Output the (x, y) coordinate of the center of the cell containing the given text.  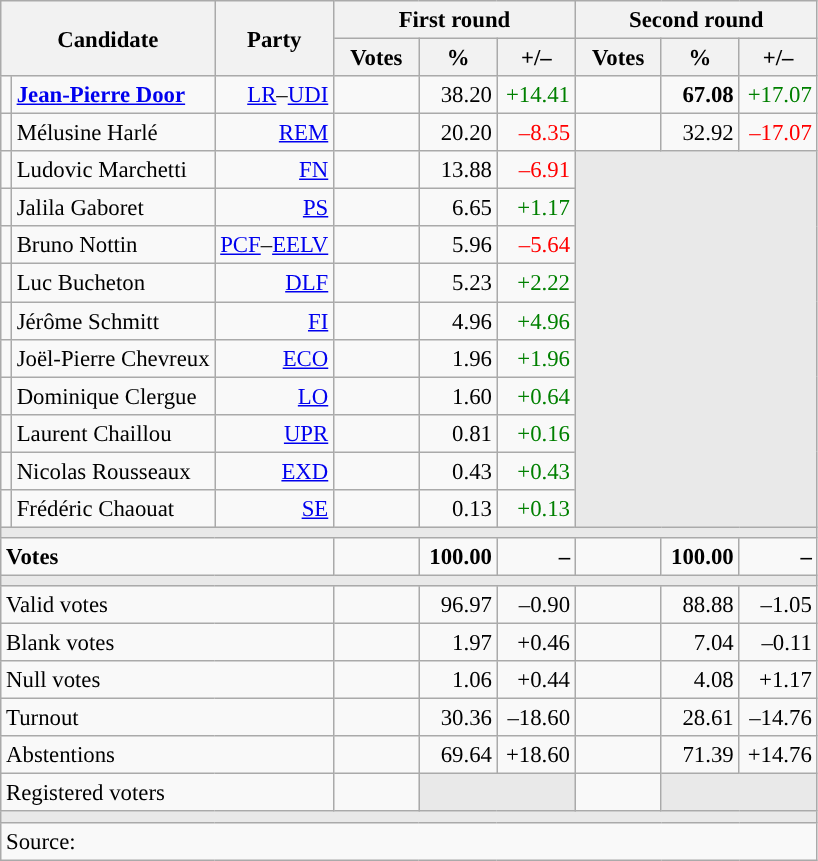
67.08 (700, 95)
38.20 (458, 95)
28.61 (700, 718)
5.23 (458, 283)
+17.07 (778, 95)
13.88 (458, 170)
30.36 (458, 718)
Frédéric Chaouat (113, 509)
+18.60 (536, 755)
71.39 (700, 755)
LO (274, 396)
First round (455, 20)
0.81 (458, 433)
0.43 (458, 471)
SE (274, 509)
1.06 (458, 680)
Candidate (108, 38)
7.04 (700, 643)
+14.41 (536, 95)
–0.11 (778, 643)
Blank votes (168, 643)
+4.96 (536, 321)
–8.35 (536, 133)
Jean-Pierre Door (113, 95)
+0.43 (536, 471)
LR–UDI (274, 95)
Turnout (168, 718)
Nicolas Rousseaux (113, 471)
Laurent Chaillou (113, 433)
+14.76 (778, 755)
1.60 (458, 396)
96.97 (458, 605)
–6.91 (536, 170)
FI (274, 321)
+0.64 (536, 396)
Registered voters (168, 793)
0.13 (458, 509)
–18.60 (536, 718)
Source: (409, 841)
Ludovic Marchetti (113, 170)
PS (274, 208)
+0.13 (536, 509)
EXD (274, 471)
–0.90 (536, 605)
ECO (274, 358)
FN (274, 170)
Abstentions (168, 755)
+1.96 (536, 358)
–1.05 (778, 605)
4.96 (458, 321)
1.97 (458, 643)
Jérôme Schmitt (113, 321)
5.96 (458, 245)
+0.46 (536, 643)
+0.44 (536, 680)
69.64 (458, 755)
6.65 (458, 208)
DLF (274, 283)
UPR (274, 433)
–17.07 (778, 133)
Second round (696, 20)
Party (274, 38)
20.20 (458, 133)
–5.64 (536, 245)
PCF–EELV (274, 245)
1.96 (458, 358)
Joël-Pierre Chevreux (113, 358)
+0.16 (536, 433)
4.08 (700, 680)
Bruno Nottin (113, 245)
Valid votes (168, 605)
+2.22 (536, 283)
Null votes (168, 680)
32.92 (700, 133)
Luc Bucheton (113, 283)
Dominique Clergue (113, 396)
Jalila Gaboret (113, 208)
REM (274, 133)
88.88 (700, 605)
Mélusine Harlé (113, 133)
–14.76 (778, 718)
